Find where the given text appears and provide that cell's center as [X, Y] coordinate. 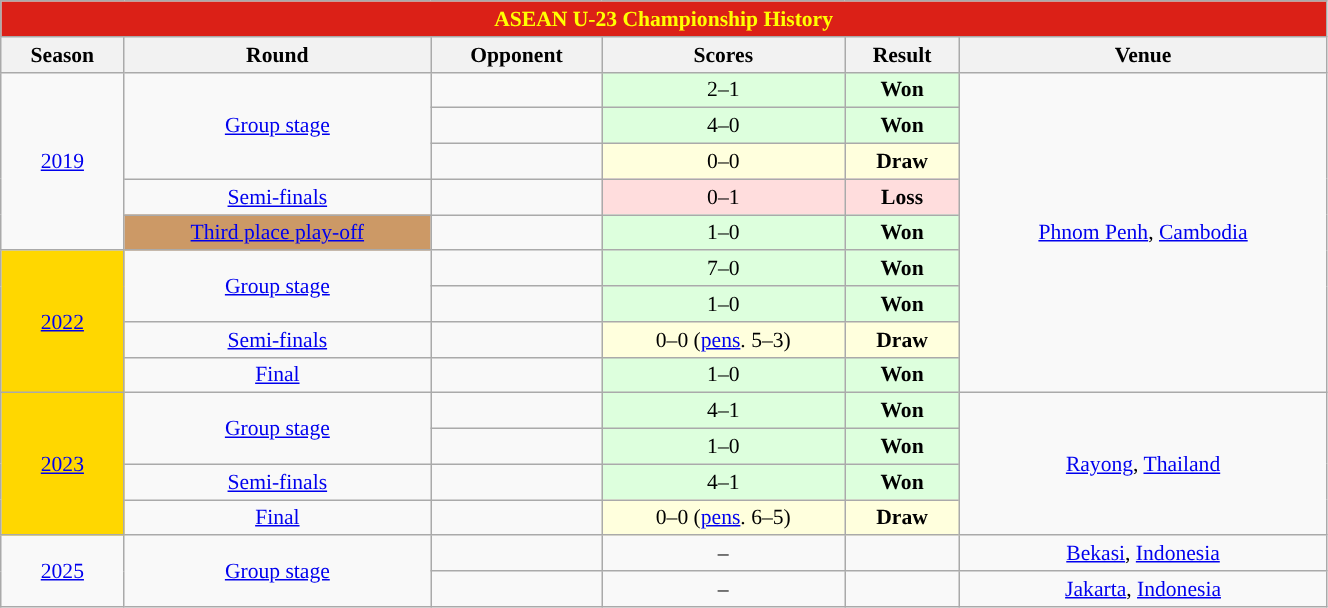
Phnom Penh, Cambodia [1144, 232]
Third place play-off [278, 233]
2025 [62, 572]
4–0 [723, 126]
7–0 [723, 269]
2022 [62, 322]
Opponent [516, 55]
0–1 [723, 197]
ASEAN U-23 Championship History [664, 19]
Loss [902, 197]
Jakarta, Indonesia [1144, 589]
Scores [723, 55]
Result [902, 55]
Season [62, 55]
Round [278, 55]
2023 [62, 464]
0–0 (pens. 5–3) [723, 340]
0–0 (pens. 6–5) [723, 518]
0–0 [723, 162]
2019 [62, 161]
Rayong, Thailand [1144, 464]
Venue [1144, 55]
2–1 [723, 90]
Bekasi, Indonesia [1144, 554]
